For the text-containing cell, return its midpoint in [x, y] coordinate format. 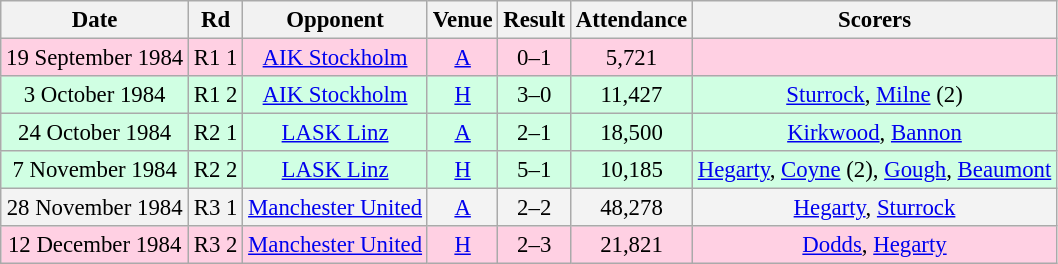
Attendance [631, 20]
2–3 [534, 245]
3 October 1984 [95, 95]
5–1 [534, 170]
3–0 [534, 95]
24 October 1984 [95, 133]
Result [534, 20]
18,500 [631, 133]
2–2 [534, 208]
48,278 [631, 208]
R1 2 [216, 95]
Rd [216, 20]
7 November 1984 [95, 170]
Date [95, 20]
Opponent [336, 20]
Hegarty, Sturrock [874, 208]
R2 1 [216, 133]
28 November 1984 [95, 208]
Dodds, Hegarty [874, 245]
19 September 1984 [95, 58]
0–1 [534, 58]
2–1 [534, 133]
Scorers [874, 20]
Kirkwood, Bannon [874, 133]
11,427 [631, 95]
R2 2 [216, 170]
R3 1 [216, 208]
R3 2 [216, 245]
Hegarty, Coyne (2), Gough, Beaumont [874, 170]
12 December 1984 [95, 245]
21,821 [631, 245]
Sturrock, Milne (2) [874, 95]
R1 1 [216, 58]
5,721 [631, 58]
Venue [462, 20]
10,185 [631, 170]
